Pinpoint the cell where the given text exists, returning its [X, Y] midpoint coordinate. 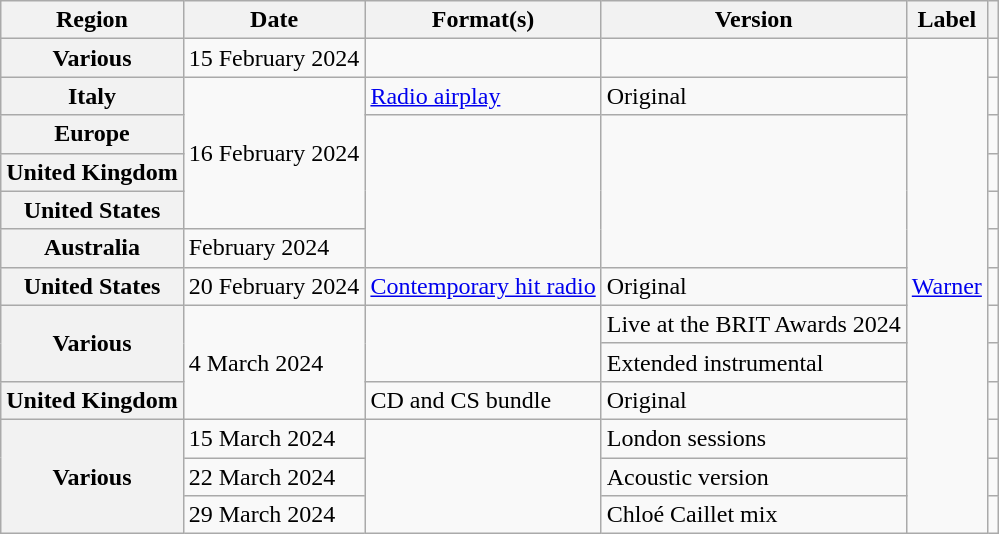
Live at the BRIT Awards 2024 [754, 324]
29 March 2024 [274, 515]
16 February 2024 [274, 153]
Format(s) [483, 20]
CD and CS bundle [483, 400]
Label [946, 20]
Version [754, 20]
Australia [92, 248]
Contemporary hit radio [483, 286]
15 February 2024 [274, 58]
Region [92, 20]
Chloé Caillet mix [754, 515]
Radio airplay [483, 96]
Date [274, 20]
Warner [946, 286]
15 March 2024 [274, 438]
Italy [92, 96]
Europe [92, 134]
Acoustic version [754, 477]
22 March 2024 [274, 477]
4 March 2024 [274, 362]
20 February 2024 [274, 286]
London sessions [754, 438]
February 2024 [274, 248]
Extended instrumental [754, 362]
